Determine the [X, Y] coordinate at the center of the cell enclosing the given text.  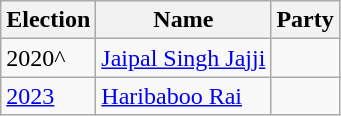
Haribaboo Rai [184, 96]
Jaipal Singh Jajji [184, 58]
Election [48, 20]
2020^ [48, 58]
2023 [48, 96]
Name [184, 20]
Party [305, 20]
